Output the (X, Y) coordinate of the center of the cell containing the given text.  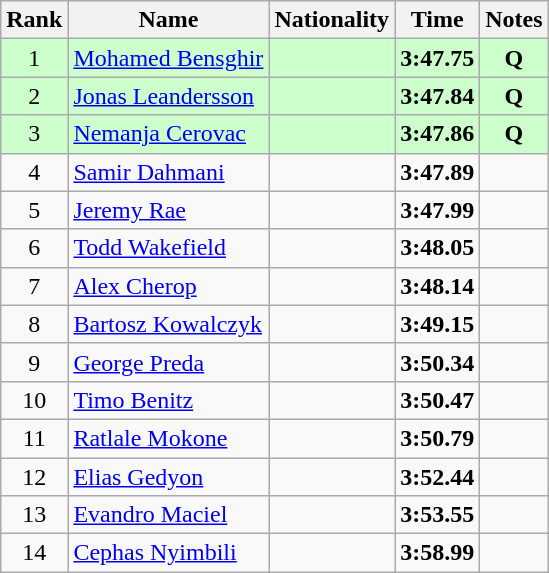
3:50.79 (438, 438)
3:52.44 (438, 477)
Samir Dahmani (168, 172)
Ratlale Mokone (168, 438)
3:50.47 (438, 400)
8 (34, 324)
10 (34, 400)
13 (34, 515)
3:53.55 (438, 515)
Nemanja Cerovac (168, 134)
Cephas Nyimbili (168, 553)
3:49.15 (438, 324)
Elias Gedyon (168, 477)
2 (34, 96)
3:47.89 (438, 172)
5 (34, 210)
Evandro Maciel (168, 515)
Notes (514, 20)
3:50.34 (438, 362)
1 (34, 58)
Rank (34, 20)
Time (438, 20)
3:48.05 (438, 248)
14 (34, 553)
Jeremy Rae (168, 210)
3 (34, 134)
3:48.14 (438, 286)
Nationality (332, 20)
Alex Cherop (168, 286)
3:47.84 (438, 96)
9 (34, 362)
Timo Benitz (168, 400)
Bartosz Kowalczyk (168, 324)
3:47.86 (438, 134)
Todd Wakefield (168, 248)
7 (34, 286)
Mohamed Bensghir (168, 58)
3:47.75 (438, 58)
12 (34, 477)
George Preda (168, 362)
Jonas Leandersson (168, 96)
6 (34, 248)
11 (34, 438)
3:58.99 (438, 553)
4 (34, 172)
Name (168, 20)
3:47.99 (438, 210)
